Return [X, Y] of the center of cell containing provided text 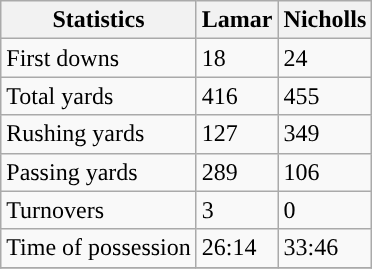
Lamar [237, 20]
Statistics [99, 20]
18 [237, 58]
416 [237, 96]
33:46 [325, 248]
First downs [99, 58]
26:14 [237, 248]
Rushing yards [99, 134]
289 [237, 172]
127 [237, 134]
Total yards [99, 96]
Time of possession [99, 248]
0 [325, 210]
3 [237, 210]
106 [325, 172]
Nicholls [325, 20]
24 [325, 58]
Passing yards [99, 172]
349 [325, 134]
Turnovers [99, 210]
455 [325, 96]
